Capture the cell that displays the provided text and extract its (X, Y) central coordinate. 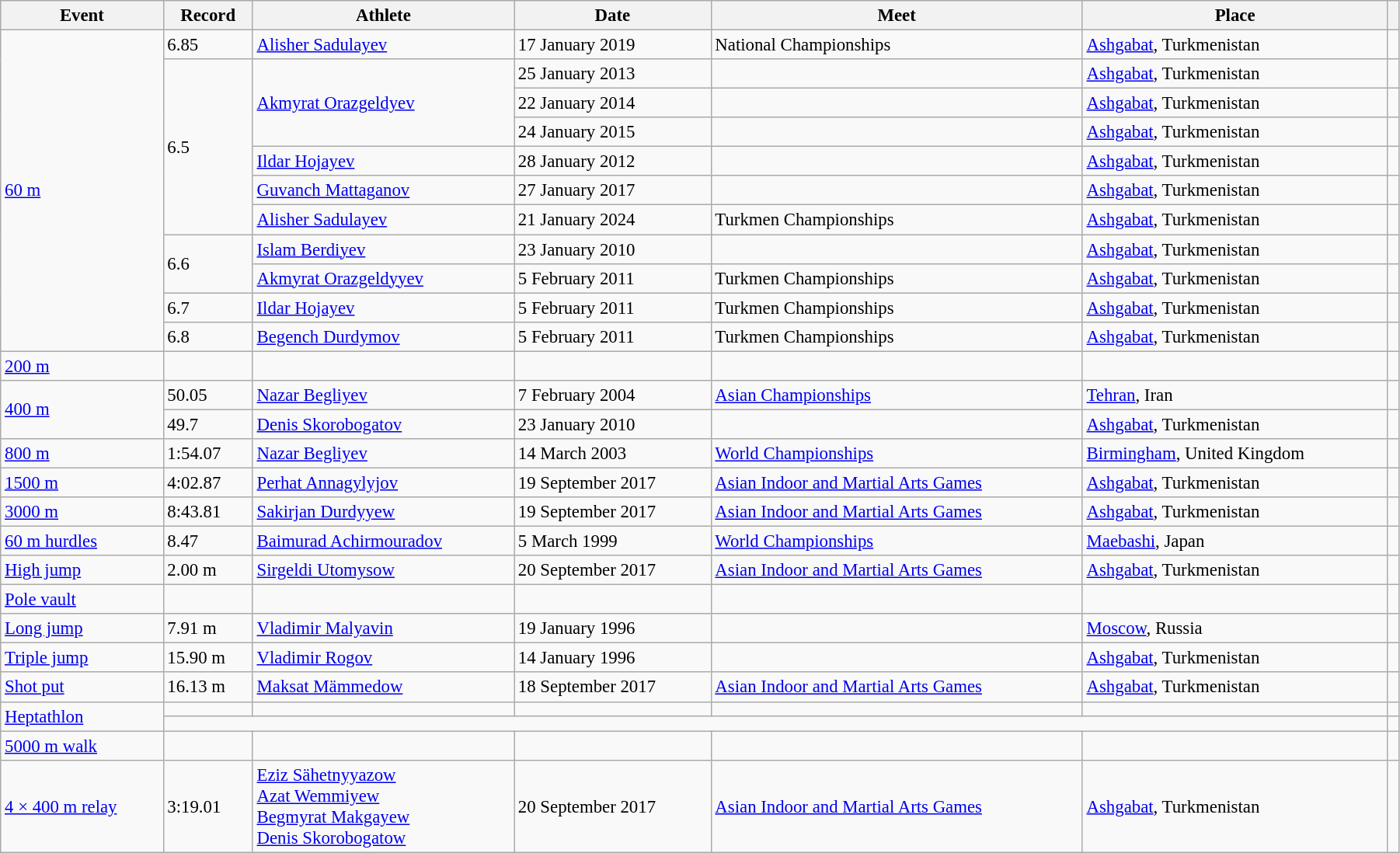
Vladimir Malyavin (383, 628)
3000 m (82, 512)
50.05 (208, 395)
Triple jump (82, 658)
Long jump (82, 628)
400 m (82, 410)
National Championships (897, 45)
19 January 1996 (613, 628)
Islam Berdiyev (383, 249)
6.7 (208, 308)
6.85 (208, 45)
Baimurad Achirmouradov (383, 541)
6.6 (208, 264)
Begench Durdymov (383, 336)
4 × 400 m relay (82, 806)
Heptathlon (82, 716)
Denis Skorobogatov (383, 424)
Meet (897, 16)
25 January 2013 (613, 74)
Vladimir Rogov (383, 658)
6.5 (208, 147)
200 m (82, 366)
7 February 2004 (613, 395)
Pole vault (82, 600)
Record (208, 16)
Maebashi, Japan (1235, 541)
Birmingham, United Kingdom (1235, 454)
Date (613, 16)
7.91 m (208, 628)
28 January 2012 (613, 162)
Sirgeldi Utomysow (383, 570)
16.13 m (208, 688)
Eziz SähetnyyazowAzat WemmiyewBegmyrat MakgayewDenis Skorobogatow (383, 806)
Place (1235, 16)
3:19.01 (208, 806)
High jump (82, 570)
21 January 2024 (613, 220)
Asian Championships (897, 395)
800 m (82, 454)
Sakirjan Durdyyew (383, 512)
14 March 2003 (613, 454)
Tehran, Iran (1235, 395)
Event (82, 16)
5 March 1999 (613, 541)
22 January 2014 (613, 103)
60 m hurdles (82, 541)
49.7 (208, 424)
Maksat Mämmedow (383, 688)
Akmyrat Orazgeldyev (383, 103)
1:54.07 (208, 454)
6.8 (208, 336)
8.47 (208, 541)
Guvanch Mattaganov (383, 190)
4:02.87 (208, 482)
Akmyrat Orazgeldyyev (383, 278)
Moscow, Russia (1235, 628)
5000 m walk (82, 746)
15.90 m (208, 658)
1500 m (82, 482)
18 September 2017 (613, 688)
14 January 1996 (613, 658)
8:43.81 (208, 512)
24 January 2015 (613, 132)
60 m (82, 191)
2.00 m (208, 570)
27 January 2017 (613, 190)
Perhat Annagylyjov (383, 482)
Shot put (82, 688)
Athlete (383, 16)
17 January 2019 (613, 45)
